Pinpoint the cell where the given text exists, returning its (x, y) midpoint coordinate. 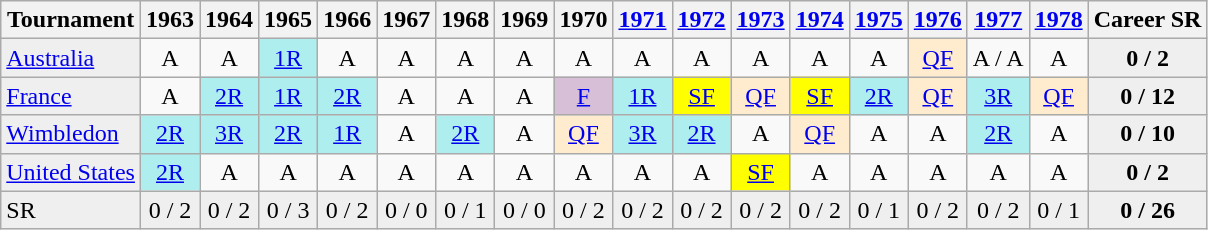
1967 (406, 20)
1973 (760, 20)
1971 (642, 20)
0 / 26 (1148, 210)
1969 (524, 20)
Career SR (1148, 20)
1977 (998, 20)
1978 (1058, 20)
Tournament (71, 20)
France (71, 96)
1965 (288, 20)
1975 (878, 20)
1964 (230, 20)
1974 (820, 20)
United States (71, 172)
0 / 10 (1148, 134)
SR (71, 210)
Australia (71, 58)
1976 (938, 20)
1972 (702, 20)
0 / 3 (288, 210)
1970 (584, 20)
A / A (998, 58)
1966 (348, 20)
0 / 12 (1148, 96)
F (584, 96)
Wimbledon (71, 134)
1963 (170, 20)
1968 (466, 20)
